Determine the (X, Y) coordinate at the center of the cell enclosing the given text.  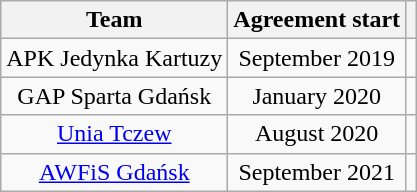
Team (114, 20)
AWFiS Gdańsk (114, 172)
September 2019 (317, 58)
September 2021 (317, 172)
GAP Sparta Gdańsk (114, 96)
APK Jedynka Kartuzy (114, 58)
Agreement start (317, 20)
Unia Tczew (114, 134)
January 2020 (317, 96)
August 2020 (317, 134)
